Detect which cell encompasses the target text, then output its [X, Y] center coordinate. 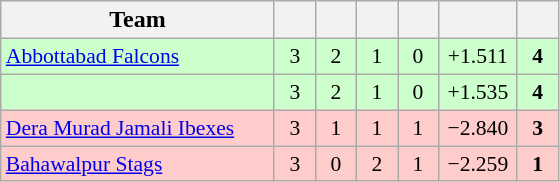
+1.511 [478, 57]
Team [138, 20]
Dera Murad Jamali Ibexes [138, 128]
Abbottabad Falcons [138, 57]
Bahawalpur Stags [138, 164]
+1.535 [478, 92]
−2.840 [478, 128]
−2.259 [478, 164]
